Return the (X, Y) coordinate for the center point of the cell that contains the specified text.  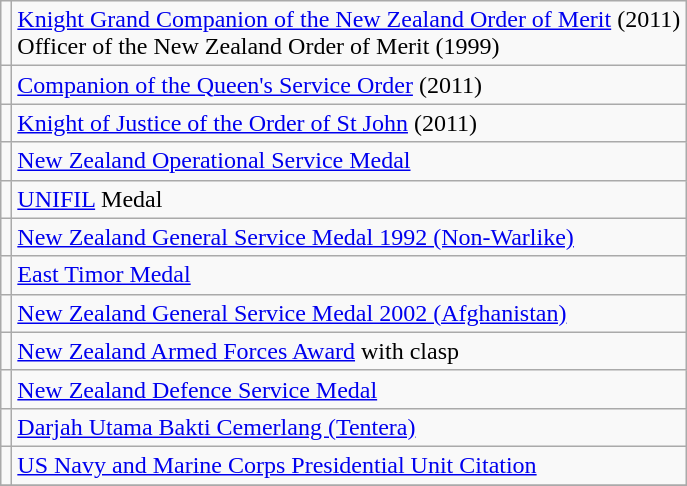
Companion of the Queen's Service Order (2011) (349, 85)
New Zealand General Service Medal 2002 (Afghanistan) (349, 313)
Darjah Utama Bakti Cemerlang (Tentera) (349, 427)
New Zealand Armed Forces Award with clasp (349, 351)
Knight of Justice of the Order of St John (2011) (349, 123)
New Zealand Defence Service Medal (349, 389)
UNIFIL Medal (349, 199)
Knight Grand Companion of the New Zealand Order of Merit (2011)Officer of the New Zealand Order of Merit (1999) (349, 34)
New Zealand Operational Service Medal (349, 161)
US Navy and Marine Corps Presidential Unit Citation (349, 465)
New Zealand General Service Medal 1992 (Non-Warlike) (349, 237)
East Timor Medal (349, 275)
